Output the (X, Y) coordinate of the center of the cell containing the given text.  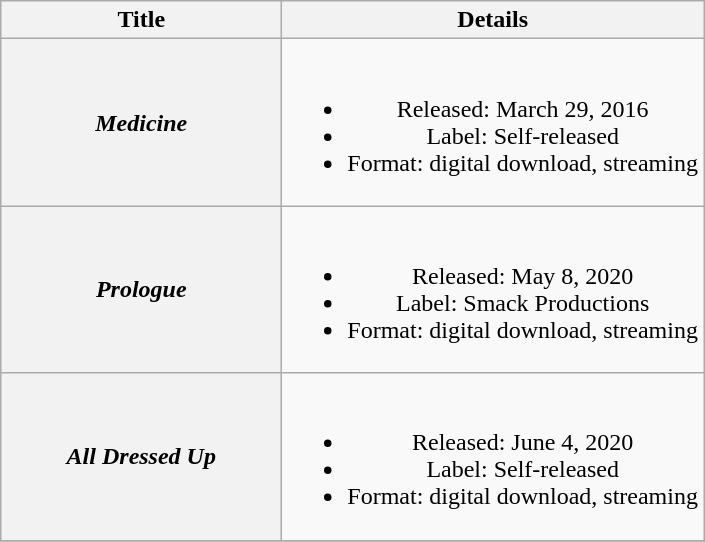
Prologue (142, 290)
Released: June 4, 2020Label: Self-releasedFormat: digital download, streaming (493, 456)
Released: March 29, 2016Label: Self-releasedFormat: digital download, streaming (493, 122)
Released: May 8, 2020Label: Smack ProductionsFormat: digital download, streaming (493, 290)
All Dressed Up (142, 456)
Title (142, 20)
Medicine (142, 122)
Details (493, 20)
